Capture the cell that displays the provided text and extract its [X, Y] central coordinate. 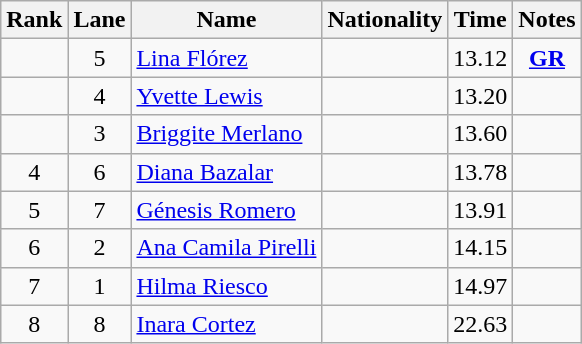
Notes [547, 20]
14.15 [480, 248]
1 [100, 286]
13.91 [480, 210]
Inara Cortez [226, 324]
Rank [34, 20]
Lane [100, 20]
22.63 [480, 324]
14.97 [480, 286]
3 [100, 134]
Hilma Riesco [226, 286]
Name [226, 20]
Yvette Lewis [226, 96]
Briggite Merlano [226, 134]
13.20 [480, 96]
13.12 [480, 58]
13.78 [480, 172]
Time [480, 20]
2 [100, 248]
GR [547, 58]
Génesis Romero [226, 210]
13.60 [480, 134]
Nationality [385, 20]
Lina Flórez [226, 58]
Ana Camila Pirelli [226, 248]
Diana Bazalar [226, 172]
